Identify which cell holds the provided text, then report its (X, Y) central coordinate. 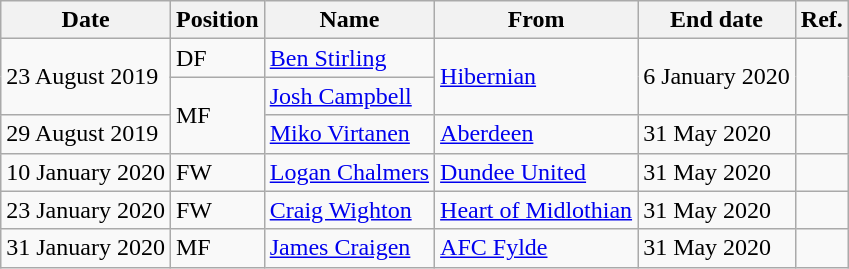
23 January 2020 (86, 210)
Josh Campbell (349, 96)
AFC Fylde (536, 248)
Position (217, 20)
Aberdeen (536, 134)
29 August 2019 (86, 134)
DF (217, 58)
Ben Stirling (349, 58)
10 January 2020 (86, 172)
6 January 2020 (717, 77)
Miko Virtanen (349, 134)
Craig Wighton (349, 210)
31 January 2020 (86, 248)
Dundee United (536, 172)
From (536, 20)
23 August 2019 (86, 77)
James Craigen (349, 248)
Ref. (822, 20)
End date (717, 20)
Name (349, 20)
Heart of Midlothian (536, 210)
Hibernian (536, 77)
Date (86, 20)
Logan Chalmers (349, 172)
